For the text-containing cell, return its midpoint in [x, y] coordinate format. 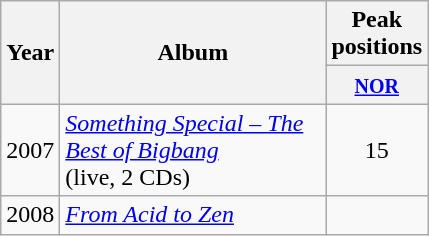
2007 [30, 150]
From Acid to Zen [193, 215]
Peak positions [377, 34]
15 [377, 150]
Something Special – The Best of Bigbang (live, 2 CDs) [193, 150]
2008 [30, 215]
Year [30, 52]
Album [193, 52]
NOR [377, 85]
